Find where the given text appears and provide that cell's center as (x, y) coordinate. 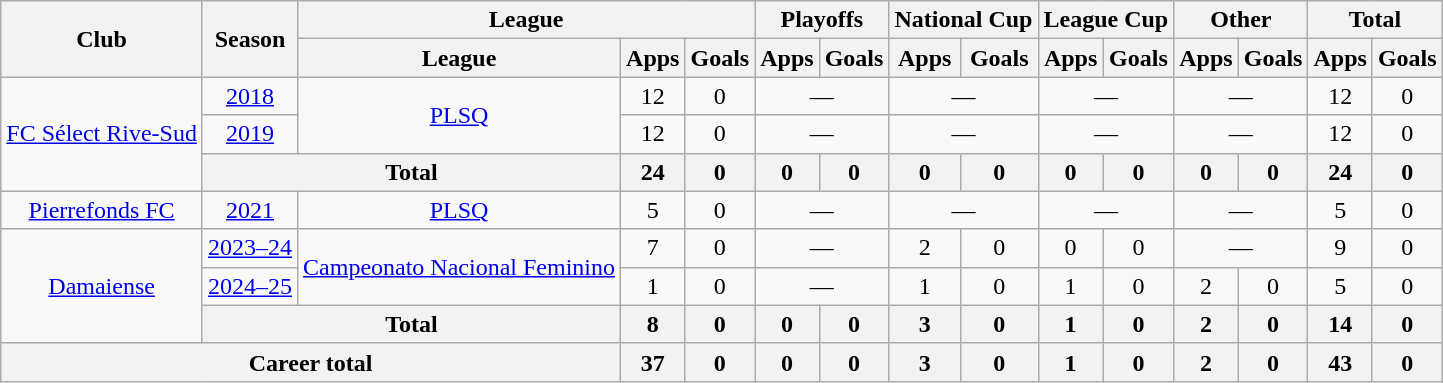
Pierrefonds FC (102, 210)
Playoffs (822, 20)
Club (102, 39)
2021 (250, 210)
2023–24 (250, 248)
National Cup (964, 20)
Season (250, 39)
Campeonato Nacional Feminino (460, 267)
Career total (311, 362)
Other (1241, 20)
14 (1340, 324)
8 (653, 324)
Damaiense (102, 286)
37 (653, 362)
League Cup (1106, 20)
7 (653, 248)
43 (1340, 362)
FC Sélect Rive-Sud (102, 134)
2018 (250, 96)
9 (1340, 248)
2024–25 (250, 286)
2019 (250, 134)
